Extract the (X, Y) coordinate from the center of the cell holding the provided text.  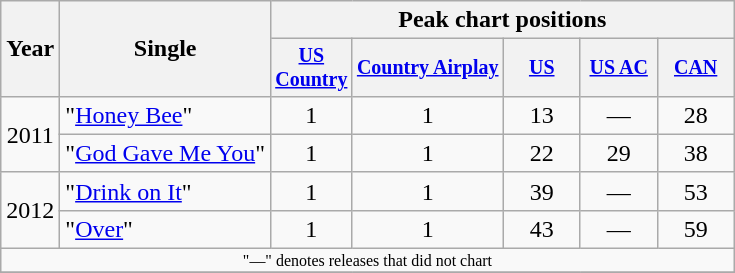
2011 (30, 134)
US (542, 68)
39 (542, 191)
28 (696, 115)
CAN (696, 68)
13 (542, 115)
Country Airplay (428, 68)
Year (30, 49)
Peak chart positions (502, 20)
22 (542, 153)
"Drink on It" (166, 191)
38 (696, 153)
43 (542, 229)
59 (696, 229)
2012 (30, 210)
US Country (311, 68)
Single (166, 49)
"Over" (166, 229)
"God Gave Me You" (166, 153)
US AC (618, 68)
"Honey Bee" (166, 115)
"—" denotes releases that did not chart (368, 261)
29 (618, 153)
53 (696, 191)
